Identify which cell holds the provided text, then report its (x, y) central coordinate. 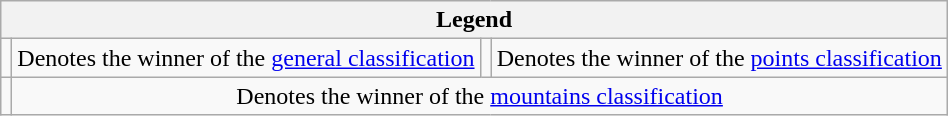
Denotes the winner of the mountains classification (480, 96)
Legend (474, 20)
Denotes the winner of the points classification (719, 58)
Denotes the winner of the general classification (246, 58)
